From the cell containing the given text, extract its center point as [x, y] coordinate. 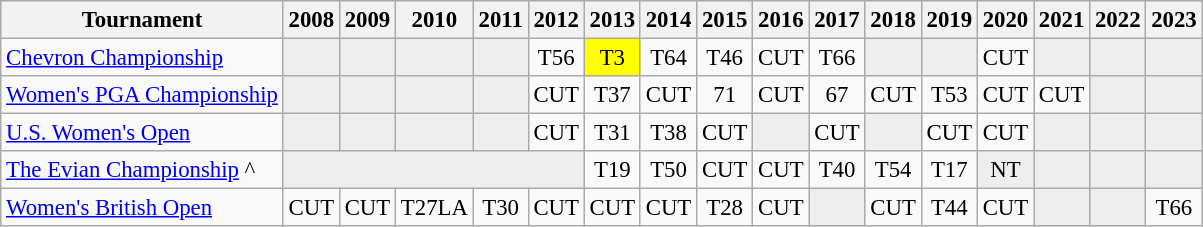
T37 [612, 95]
2021 [1062, 20]
2014 [668, 20]
67 [837, 95]
T28 [725, 208]
2018 [893, 20]
T54 [893, 170]
2013 [612, 20]
2020 [1005, 20]
The Evian Championship ^ [142, 170]
U.S. Women's Open [142, 133]
T64 [668, 58]
2022 [1118, 20]
2011 [500, 20]
T17 [949, 170]
T38 [668, 133]
T53 [949, 95]
2017 [837, 20]
2010 [435, 20]
Tournament [142, 20]
2023 [1174, 20]
Women's British Open [142, 208]
2015 [725, 20]
Women's PGA Championship [142, 95]
2008 [311, 20]
T56 [556, 58]
T44 [949, 208]
T27LA [435, 208]
T50 [668, 170]
2009 [367, 20]
T19 [612, 170]
T3 [612, 58]
T40 [837, 170]
T30 [500, 208]
T31 [612, 133]
NT [1005, 170]
2019 [949, 20]
T46 [725, 58]
2016 [781, 20]
2012 [556, 20]
71 [725, 95]
Chevron Championship [142, 58]
